Scan for the cell matching the given text and deliver its (X, Y) coordinate at center. 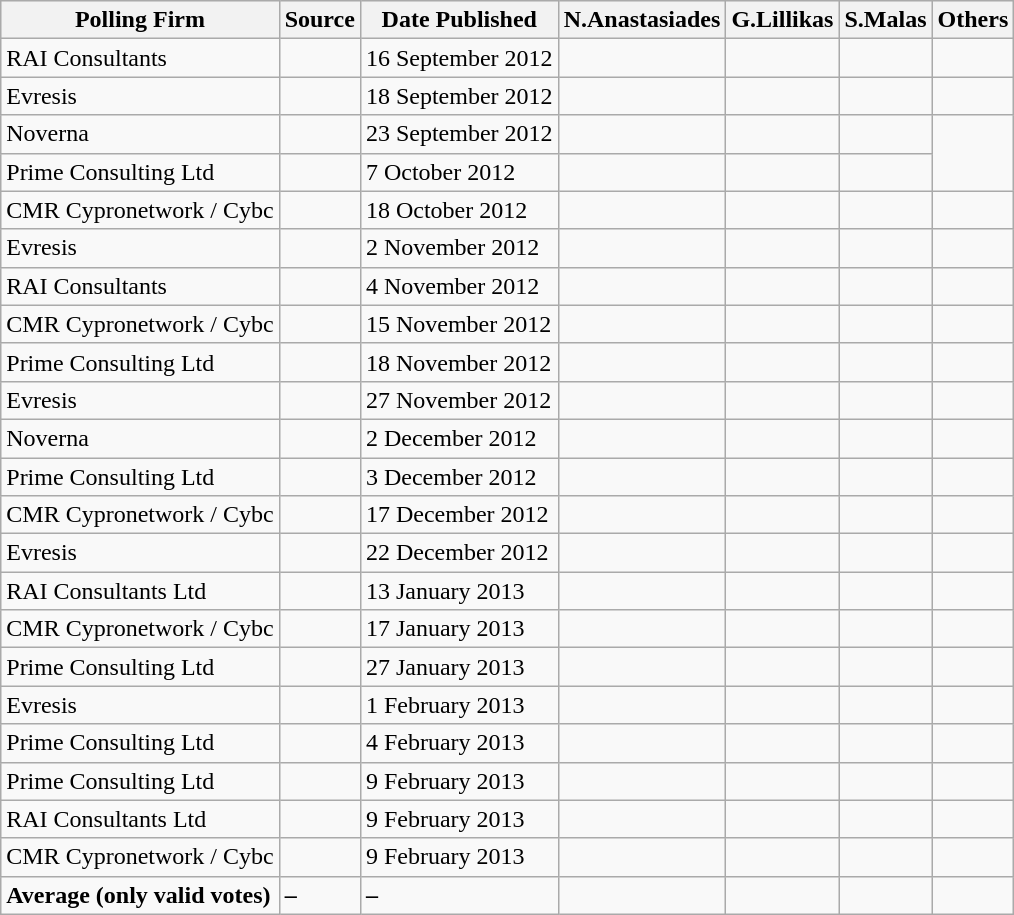
Others (973, 20)
7 October 2012 (459, 172)
27 January 2013 (459, 667)
23 September 2012 (459, 134)
18 September 2012 (459, 96)
Polling Firm (140, 20)
18 November 2012 (459, 362)
S.Malas (886, 20)
15 November 2012 (459, 324)
4 November 2012 (459, 286)
27 November 2012 (459, 400)
3 December 2012 (459, 477)
17 January 2013 (459, 629)
Date Published (459, 20)
1 February 2013 (459, 705)
18 October 2012 (459, 210)
17 December 2012 (459, 515)
16 September 2012 (459, 58)
G.Lillikas (782, 20)
2 November 2012 (459, 248)
2 December 2012 (459, 438)
22 December 2012 (459, 553)
13 January 2013 (459, 591)
N.Anastasiades (642, 20)
4 February 2013 (459, 743)
Source (320, 20)
Average (only valid votes) (140, 895)
